Provide the (x, y) coordinate of the cell's center where the given text is located.  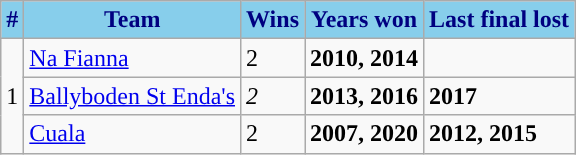
1 (12, 96)
2007, 2020 (364, 134)
2013, 2016 (364, 96)
Cuala (132, 134)
Ballyboden St Enda's (132, 96)
2010, 2014 (364, 58)
# (12, 20)
Wins (273, 20)
Na Fianna (132, 58)
Team (132, 20)
2017 (500, 96)
2012, 2015 (500, 134)
Last final lost (500, 20)
Years won (364, 20)
